Scan for the cell matching the given text and deliver its [x, y] coordinate at center. 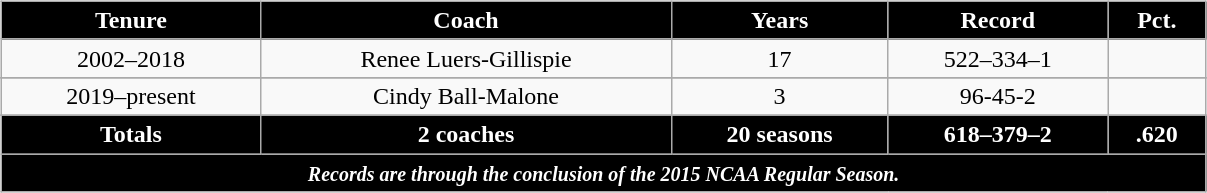
Tenure [130, 20]
Records are through the conclusion of the 2015 NCAA Regular Season. [604, 173]
17 [779, 58]
Coach [466, 20]
Renee Luers-Gillispie [466, 58]
522–334–1 [998, 58]
20 seasons [779, 134]
.620 [1157, 134]
2 coaches [466, 134]
Pct. [1157, 20]
3 [779, 96]
2002–2018 [130, 58]
Totals [130, 134]
Record [998, 20]
Years [779, 20]
96-45-2 [998, 96]
618–379–2 [998, 134]
2019–present [130, 96]
Cindy Ball-Malone [466, 96]
